Provide the [x, y] coordinate of the cell's center where the given text is located.  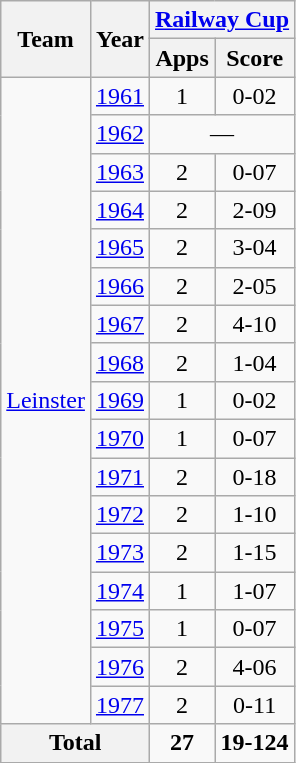
0-18 [255, 477]
1963 [120, 172]
2-09 [255, 210]
27 [182, 743]
1965 [120, 248]
1966 [120, 286]
1-07 [255, 591]
1970 [120, 438]
1962 [120, 134]
4-06 [255, 667]
2-05 [255, 286]
1971 [120, 477]
Leinster [46, 400]
— [222, 134]
1974 [120, 591]
1973 [120, 553]
Score [255, 58]
Team [46, 39]
4-10 [255, 324]
1968 [120, 362]
Total [76, 743]
1-10 [255, 515]
19-124 [255, 743]
Year [120, 39]
3-04 [255, 248]
0-11 [255, 705]
1969 [120, 400]
1975 [120, 629]
1-04 [255, 362]
1964 [120, 210]
1967 [120, 324]
Railway Cup [222, 20]
Apps [182, 58]
1972 [120, 515]
1-15 [255, 553]
1977 [120, 705]
1976 [120, 667]
1961 [120, 96]
